Return the (x, y) coordinate for the center point of the cell that contains the specified text.  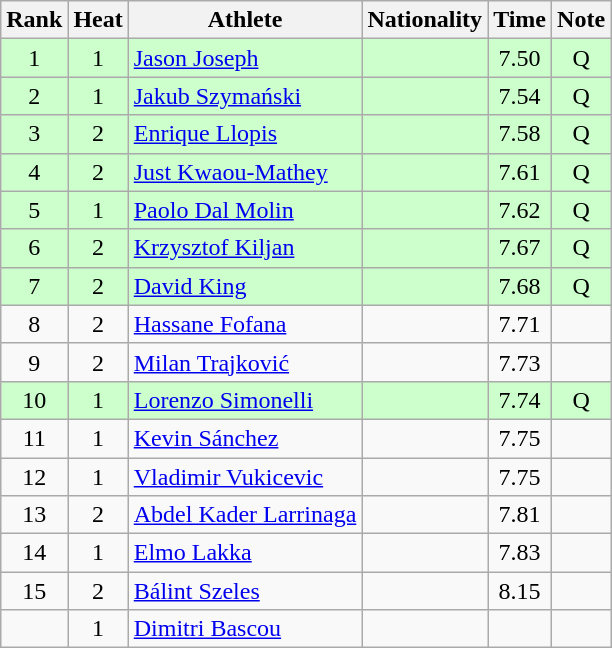
Athlete (245, 20)
Just Kwaou-Mathey (245, 172)
Enrique Llopis (245, 134)
7.50 (520, 58)
7.81 (520, 515)
11 (34, 438)
Elmo Lakka (245, 553)
8 (34, 324)
7.73 (520, 362)
Heat (98, 20)
7.58 (520, 134)
Krzysztof Kiljan (245, 248)
7 (34, 286)
Nationality (425, 20)
7.71 (520, 324)
7.61 (520, 172)
9 (34, 362)
David King (245, 286)
10 (34, 400)
Time (520, 20)
3 (34, 134)
Note (582, 20)
7.62 (520, 210)
Jason Joseph (245, 58)
7.83 (520, 553)
Hassane Fofana (245, 324)
13 (34, 515)
7.54 (520, 96)
4 (34, 172)
7.68 (520, 286)
Milan Trajković (245, 362)
Bálint Szeles (245, 591)
Lorenzo Simonelli (245, 400)
Paolo Dal Molin (245, 210)
7.74 (520, 400)
12 (34, 477)
Rank (34, 20)
Jakub Szymański (245, 96)
Dimitri Bascou (245, 629)
Abdel Kader Larrinaga (245, 515)
6 (34, 248)
8.15 (520, 591)
7.67 (520, 248)
15 (34, 591)
5 (34, 210)
Kevin Sánchez (245, 438)
Vladimir Vukicevic (245, 477)
14 (34, 553)
